Return [x, y] of the center of cell containing provided text 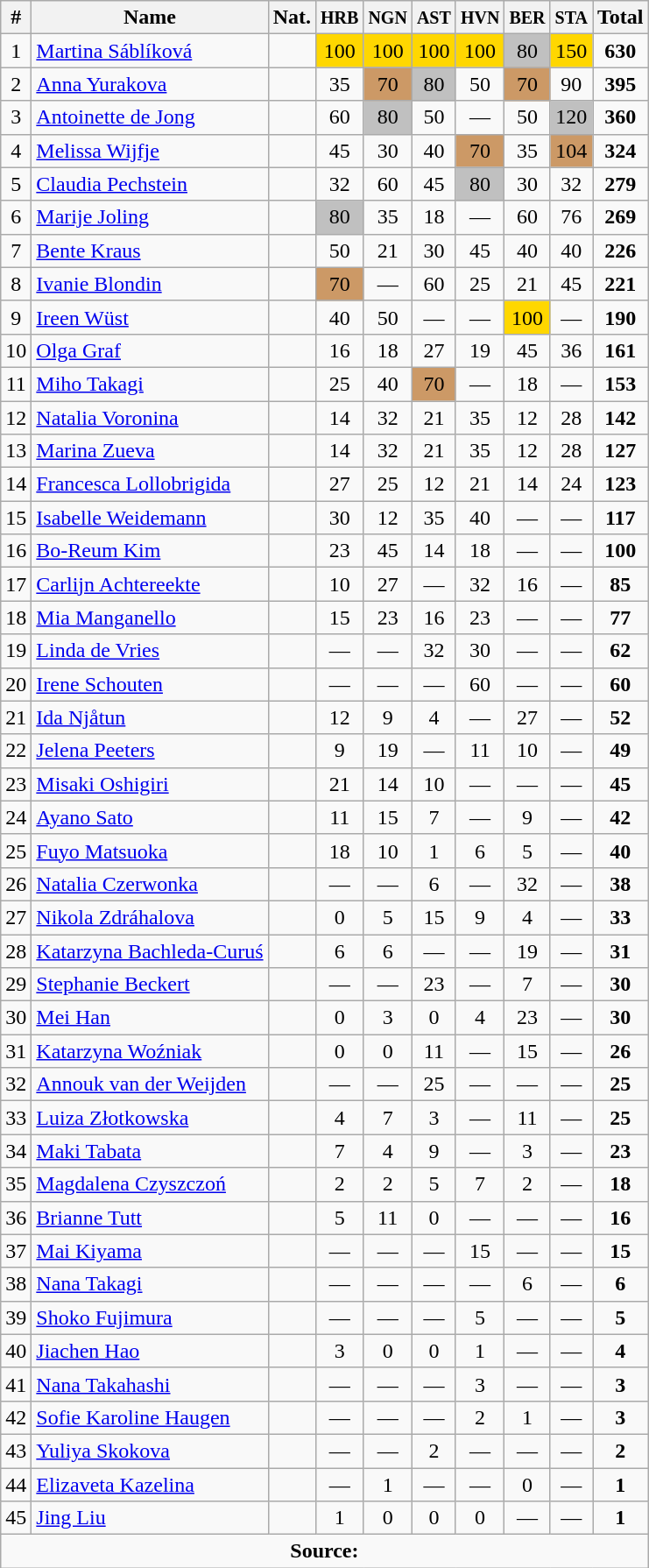
STA [571, 18]
Shoko Fujimura [150, 1317]
190 [621, 317]
Annouk van der Weijden [150, 1084]
Stephanie Beckert [150, 985]
Natalia Voronina [150, 418]
Jelena Peeters [150, 751]
Nat. [292, 18]
52 [621, 717]
Elizaveta Kazelina [150, 1485]
37 [16, 1251]
Mai Kiyama [150, 1251]
630 [621, 51]
360 [621, 117]
Bente Kraus [150, 251]
62 [621, 651]
Natalia Czerwonka [150, 884]
Source: [324, 1551]
Magdalena Czyszczoń [150, 1184]
29 [16, 985]
Carlijn Achtereekte [150, 584]
Katarzyna Bachleda-Curuś [150, 950]
Marije Joling [150, 217]
395 [621, 84]
AST [434, 18]
41 [16, 1384]
Irene Schouten [150, 684]
Marina Zueva [150, 451]
Melissa Wijfje [150, 151]
90 [571, 84]
17 [16, 584]
324 [621, 151]
HVN [480, 18]
49 [621, 751]
120 [571, 117]
85 [621, 584]
Miho Takagi [150, 384]
76 [571, 217]
123 [621, 484]
# [16, 18]
Claudia Pechstein [150, 184]
Mia Manganello [150, 618]
Fuyo Matsuoka [150, 851]
Yuliya Skokova [150, 1451]
226 [621, 251]
Nana Takagi [150, 1284]
Martina Sáblíková [150, 51]
8 [16, 284]
22 [16, 751]
Francesca Lollobrigida [150, 484]
104 [571, 151]
HRB [339, 18]
Isabelle Weidemann [150, 518]
77 [621, 618]
Katarzyna Woźniak [150, 1051]
Jing Liu [150, 1518]
BER [527, 18]
Name [150, 18]
43 [16, 1451]
Brianne Tutt [150, 1218]
Bo-Reum Kim [150, 551]
Luiza Złotkowska [150, 1118]
279 [621, 184]
127 [621, 451]
Ayano Sato [150, 817]
142 [621, 418]
Linda de Vries [150, 651]
Nana Takahashi [150, 1384]
Olga Graf [150, 350]
Misaki Oshigiri [150, 784]
Maki Tabata [150, 1151]
117 [621, 518]
13 [16, 451]
34 [16, 1151]
153 [621, 384]
221 [621, 284]
20 [16, 684]
Sofie Karoline Haugen [150, 1417]
44 [16, 1485]
150 [571, 51]
Mei Han [150, 1018]
Ida Njåtun [150, 717]
Total [621, 18]
Antoinette de Jong [150, 117]
Ivanie Blondin [150, 284]
161 [621, 350]
NGN [388, 18]
Jiachen Hao [150, 1351]
269 [621, 217]
39 [16, 1317]
Ireen Wüst [150, 317]
Anna Yurakova [150, 84]
Nikola Zdráhalova [150, 917]
